Detect which cell encompasses the target text, then output its [X, Y] center coordinate. 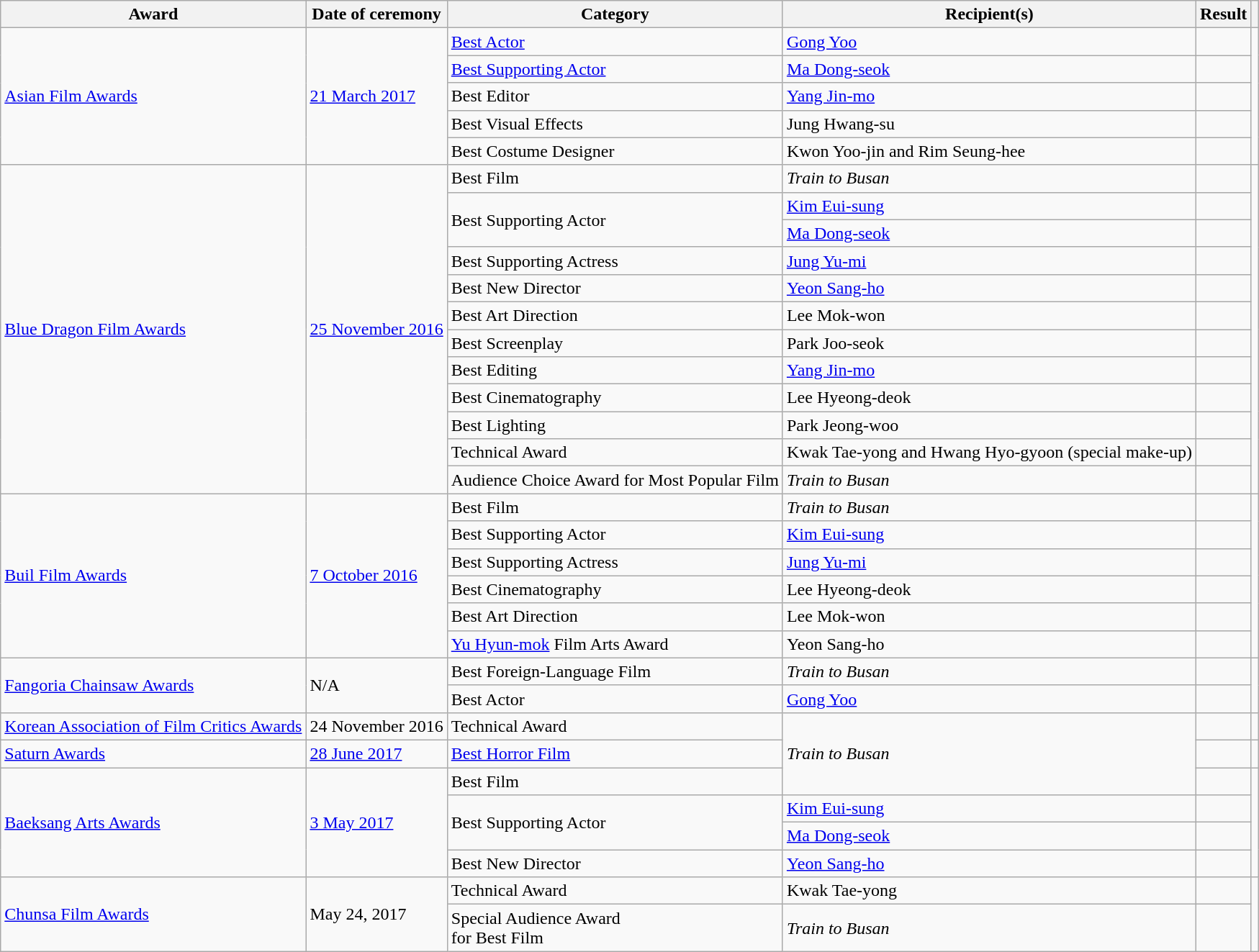
3 May 2017 [376, 822]
Kwak Tae-yong [989, 891]
Korean Association of Film Critics Awards [153, 726]
28 June 2017 [376, 753]
Best Editing [615, 371]
Kwak Tae-yong and Hwang Hyo-gyoon (special make-up) [989, 453]
21 March 2017 [376, 96]
Audience Choice Award for Most Popular Film [615, 480]
7 October 2016 [376, 576]
25 November 2016 [376, 330]
Best Lighting [615, 425]
Date of ceremony [376, 14]
May 24, 2017 [376, 914]
Baeksang Arts Awards [153, 822]
Saturn Awards [153, 753]
Kwon Yoo-jin and Rim Seung-hee [989, 151]
Fangoria Chainsaw Awards [153, 685]
Park Jeong-woo [989, 425]
Asian Film Awards [153, 96]
Best Horror Film [615, 753]
24 November 2016 [376, 726]
N/A [376, 685]
Best Screenplay [615, 343]
Yu Hyun-mok Film Arts Award [615, 644]
Best Foreign-Language Film [615, 671]
Buil Film Awards [153, 576]
Jung Hwang-su [989, 124]
Chunsa Film Awards [153, 914]
Category [615, 14]
Special Audience Awardfor Best Film [615, 928]
Blue Dragon Film Awards [153, 330]
Result [1223, 14]
Park Joo-seok [989, 343]
Award [153, 14]
Best Visual Effects [615, 124]
Best Editor [615, 96]
Recipient(s) [989, 14]
Best Costume Designer [615, 151]
